Search for the cell housing the specified text and yield its [x, y] center coordinate. 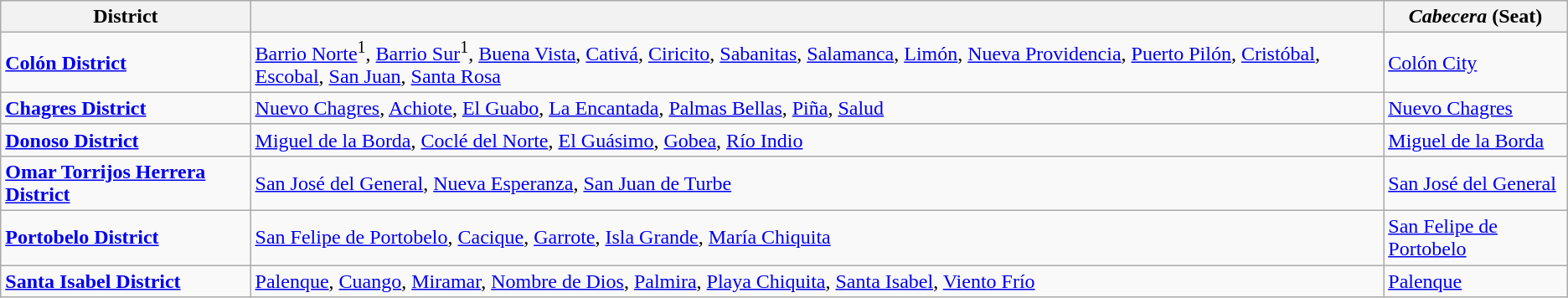
Nuevo Chagres [1476, 108]
Omar Torrijos Herrera District [126, 182]
Nuevo Chagres, Achiote, El Guabo, La Encantada, Palmas Bellas, Piña, Salud [818, 108]
Miguel de la Borda, Coclé del Norte, El Guásimo, Gobea, Río Indio [818, 140]
District [126, 17]
San Felipe de Portobelo, Cacique, Garrote, Isla Grande, María Chiquita [818, 238]
Colón District [126, 63]
Cabecera (Seat) [1476, 17]
Colón City [1476, 63]
Donoso District [126, 140]
Chagres District [126, 108]
Palenque [1476, 281]
Santa Isabel District [126, 281]
Portobelo District [126, 238]
San José del General, Nueva Esperanza, San Juan de Turbe [818, 182]
Miguel de la Borda [1476, 140]
Palenque, Cuango, Miramar, Nombre de Dios, Palmira, Playa Chiquita, Santa Isabel, Viento Frío [818, 281]
San Felipe de Portobelo [1476, 238]
San José del General [1476, 182]
